Provide the (X, Y) coordinate of the cell's center where the given text is located.  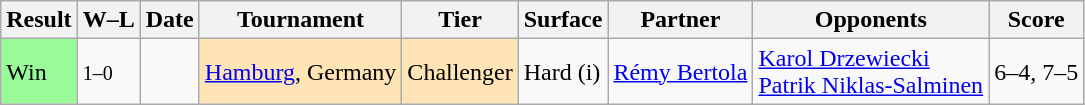
Karol Drzewiecki Patrik Niklas-Salminen (871, 72)
Surface (563, 20)
Hard (i) (563, 72)
Score (1036, 20)
Result (39, 20)
1–0 (108, 72)
Date (170, 20)
Hamburg, Germany (300, 72)
Tier (460, 20)
Opponents (871, 20)
Challenger (460, 72)
Win (39, 72)
Partner (680, 20)
6–4, 7–5 (1036, 72)
Rémy Bertola (680, 72)
Tournament (300, 20)
W–L (108, 20)
